Scan for the cell matching the given text and deliver its [X, Y] coordinate at center. 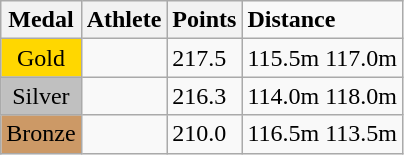
Distance [322, 20]
Athlete [124, 20]
Silver [41, 96]
Medal [41, 20]
210.0 [204, 134]
216.3 [204, 96]
Bronze [41, 134]
114.0m 118.0m [322, 96]
115.5m 117.0m [322, 58]
217.5 [204, 58]
Points [204, 20]
Gold [41, 58]
116.5m 113.5m [322, 134]
